Determine the (X, Y) coordinate at the center of the cell enclosing the given text.  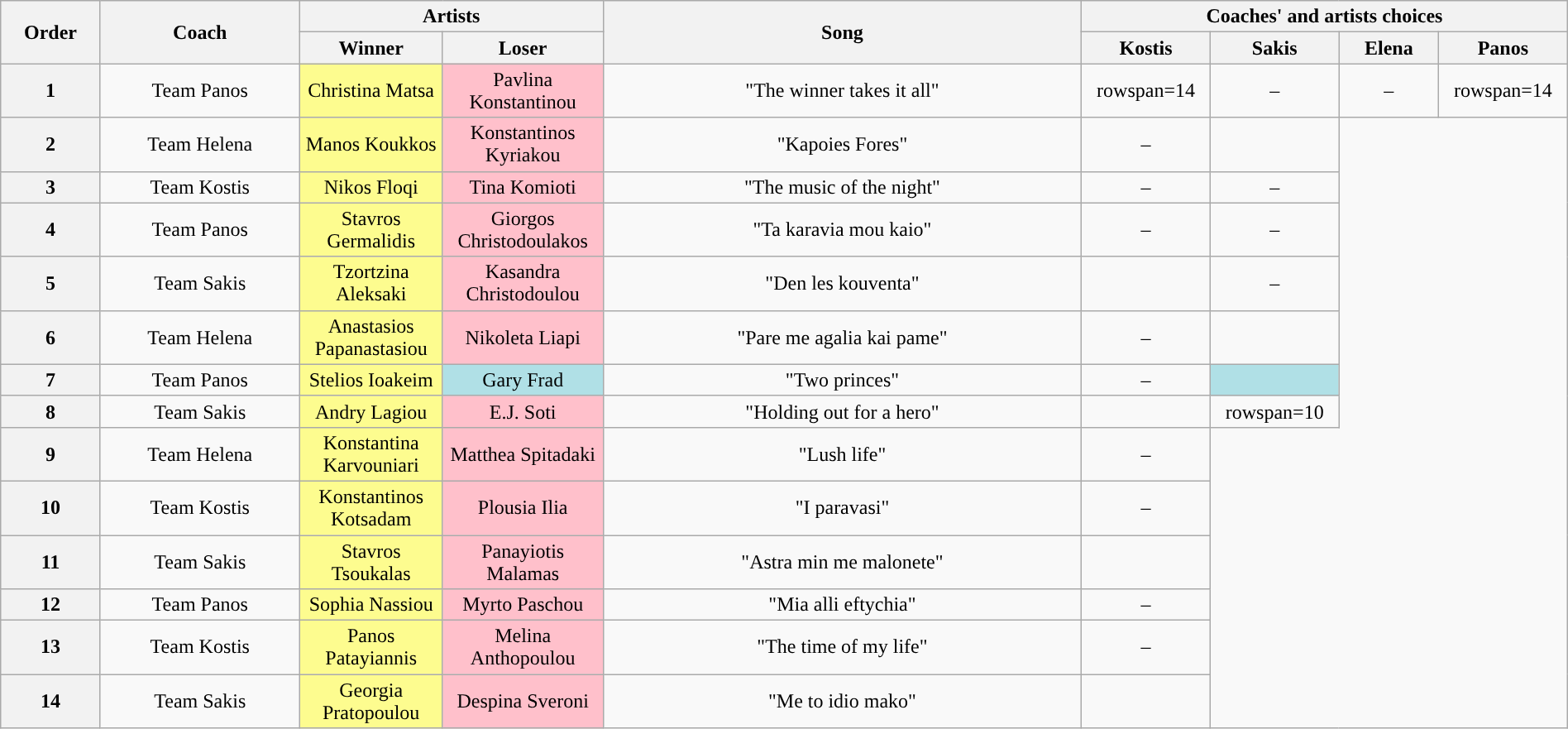
Nikoleta Liapi (523, 338)
10 (50, 508)
"Ta karavia mou kaio" (842, 230)
Myrto Paschou (523, 605)
Christina Matsa (370, 91)
Sakis (1274, 48)
"Kapoies Fores" (842, 144)
Tina Komioti (523, 187)
Despina Sveroni (523, 702)
"The music of the night" (842, 187)
"The time of my life" (842, 647)
6 (50, 338)
"Astra min me malonete" (842, 561)
"The winner takes it all" (842, 91)
Plousia Ilia (523, 508)
Order (50, 32)
Sophia Nassiou (370, 605)
"Holding out for a hero" (842, 411)
"Two princes" (842, 380)
Coaches' and artists choices (1325, 17)
"Me to idio mako" (842, 702)
Stavros Germalidis (370, 230)
12 (50, 605)
Gary Frad (523, 380)
7 (50, 380)
Manos Koukkos (370, 144)
Andry Lagiou (370, 411)
4 (50, 230)
8 (50, 411)
Stelios Ioakeim (370, 380)
E.J. Soti (523, 411)
rowspan=10 (1274, 411)
Elena (1389, 48)
Matthea Spitadaki (523, 453)
Coach (200, 32)
Panos Patayiannis (370, 647)
9 (50, 453)
Nikos Floqi (370, 187)
"I paravasi" (842, 508)
3 (50, 187)
Konstantinos Kotsadam (370, 508)
"Lush life" (842, 453)
Giorgos Christodoulakos (523, 230)
13 (50, 647)
Panos (1503, 48)
2 (50, 144)
Song (842, 32)
"Mia alli eftychia" (842, 605)
Kostis (1146, 48)
Loser (523, 48)
"Pare me agalia kai pame" (842, 338)
Anastasios Papanastasiou (370, 338)
Georgia Pratopoulou (370, 702)
Kasandra Christodoulou (523, 283)
1 (50, 91)
14 (50, 702)
Pavlina Konstantinou (523, 91)
Winner (370, 48)
"Den les kouventa" (842, 283)
5 (50, 283)
Konstantinos Kyriakou (523, 144)
Konstantina Karvouniari (370, 453)
Melina Anthopoulou (523, 647)
11 (50, 561)
Stavros Tsoukalas (370, 561)
Panayiotis Malamas (523, 561)
Artists (452, 17)
Tzortzina Aleksaki (370, 283)
